Pinpoint the cell where the given text exists, returning its (X, Y) midpoint coordinate. 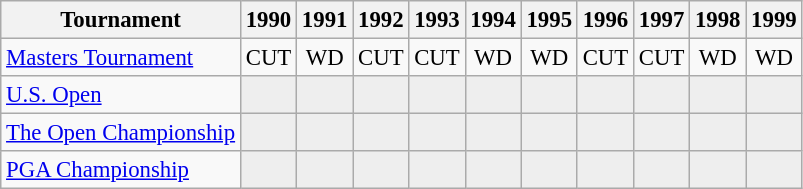
1995 (549, 20)
1992 (381, 20)
The Open Championship (121, 133)
PGA Championship (121, 170)
U.S. Open (121, 95)
1994 (493, 20)
1997 (661, 20)
1991 (325, 20)
1996 (605, 20)
Masters Tournament (121, 58)
1990 (268, 20)
1999 (774, 20)
1998 (718, 20)
1993 (437, 20)
Tournament (121, 20)
